Output the (x, y) coordinate of the center of the cell containing the given text.  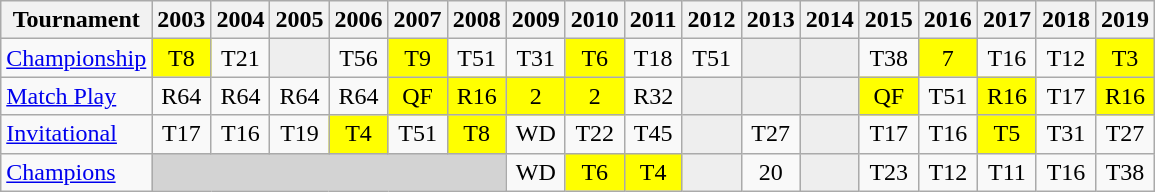
T56 (358, 58)
T22 (594, 134)
2011 (653, 20)
2012 (712, 20)
2018 (1066, 20)
2005 (300, 20)
20 (770, 172)
2016 (948, 20)
T18 (653, 58)
T11 (1006, 172)
T9 (418, 58)
Invitational (76, 134)
7 (948, 58)
2017 (1006, 20)
Champions (76, 172)
2019 (1126, 20)
2010 (594, 20)
T3 (1126, 58)
Match Play (76, 96)
2009 (536, 20)
Championship (76, 58)
2008 (476, 20)
2004 (240, 20)
T5 (1006, 134)
2014 (830, 20)
2013 (770, 20)
2007 (418, 20)
2003 (182, 20)
T45 (653, 134)
T19 (300, 134)
2006 (358, 20)
R32 (653, 96)
2015 (888, 20)
Tournament (76, 20)
T23 (888, 172)
T21 (240, 58)
